Output the (X, Y) coordinate of the center of the cell containing the given text.  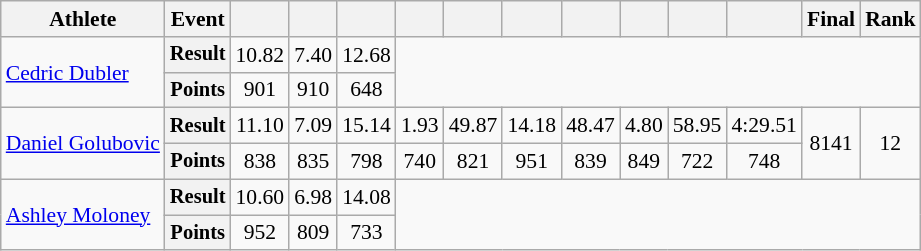
901 (260, 90)
Rank (890, 19)
6.98 (313, 197)
14.08 (366, 197)
748 (764, 162)
951 (532, 162)
Event (198, 19)
8141 (831, 144)
838 (260, 162)
58.95 (698, 126)
809 (313, 233)
952 (260, 233)
12 (890, 144)
4:29.51 (764, 126)
910 (313, 90)
1.93 (420, 126)
835 (313, 162)
648 (366, 90)
15.14 (366, 126)
Daniel Golubovic (83, 144)
740 (420, 162)
12.68 (366, 55)
11.10 (260, 126)
10.82 (260, 55)
798 (366, 162)
821 (474, 162)
Athlete (83, 19)
Cedric Dubler (83, 72)
48.47 (590, 126)
14.18 (532, 126)
7.40 (313, 55)
7.09 (313, 126)
733 (366, 233)
722 (698, 162)
Final (831, 19)
Ashley Moloney (83, 214)
10.60 (260, 197)
4.80 (644, 126)
49.87 (474, 126)
839 (590, 162)
849 (644, 162)
